Return the [X, Y] coordinate for the center point of the cell that contains the specified text.  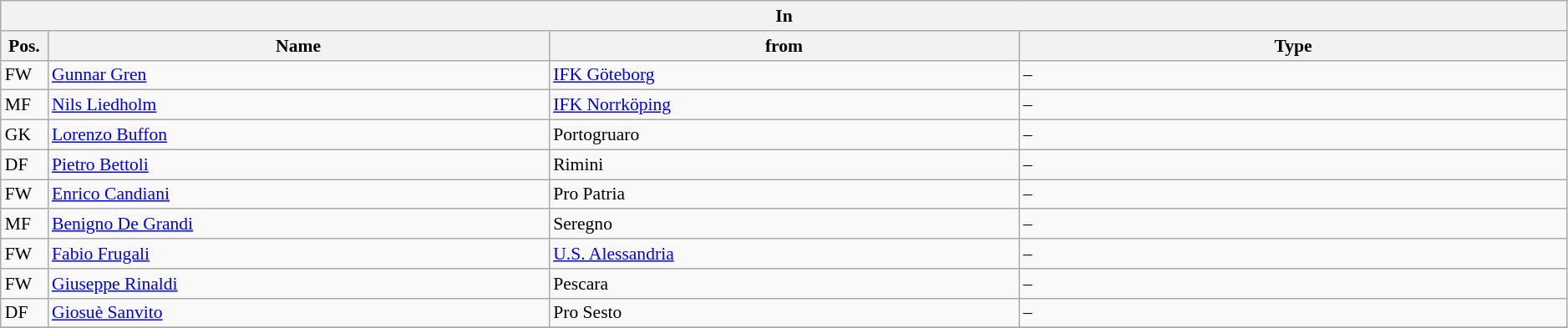
Giosuè Sanvito [298, 313]
Pos. [24, 46]
Lorenzo Buffon [298, 135]
Enrico Candiani [298, 194]
Nils Liedholm [298, 105]
In [784, 16]
Fabio Frugali [298, 254]
Gunnar Gren [298, 75]
Portogruaro [784, 135]
Seregno [784, 225]
Type [1293, 46]
U.S. Alessandria [784, 254]
GK [24, 135]
Pietro Bettoli [298, 164]
Giuseppe Rinaldi [298, 284]
Pro Sesto [784, 313]
from [784, 46]
Name [298, 46]
Pro Patria [784, 194]
IFK Norrköping [784, 105]
IFK Göteborg [784, 75]
Rimini [784, 164]
Benigno De Grandi [298, 225]
Pescara [784, 284]
